Extract the (X, Y) coordinate from the center of the cell holding the provided text.  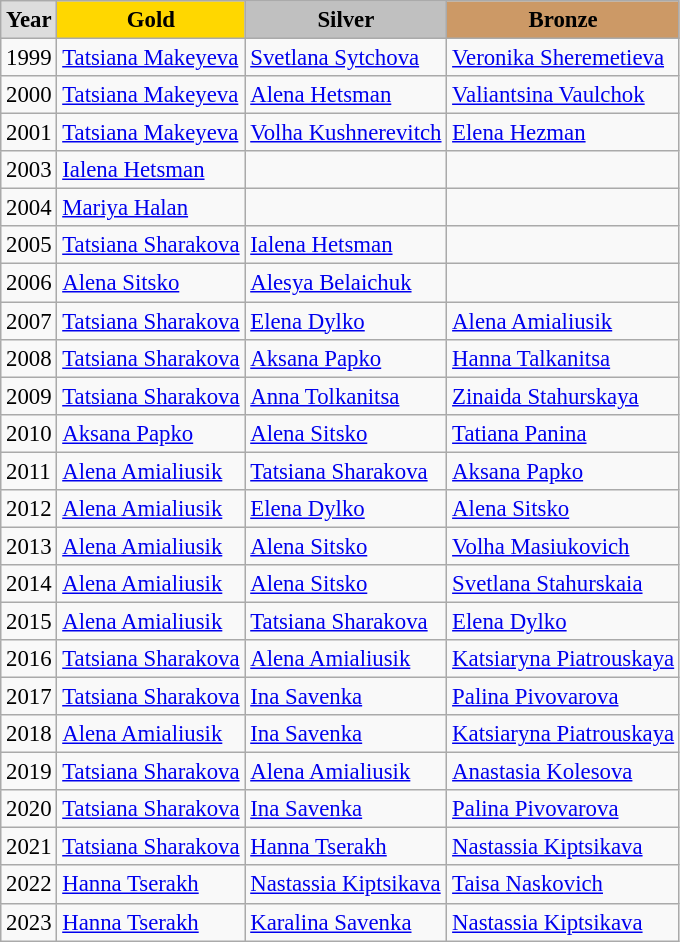
Veronika Sheremetieva (564, 58)
Svetlana Sytchova (346, 58)
2016 (29, 659)
2008 (29, 358)
Volha Masiukovich (564, 546)
Mariya Halan (151, 208)
2015 (29, 621)
Alena Hetsman (346, 95)
2007 (29, 321)
2022 (29, 885)
Gold (151, 20)
Alesya Belaichuk (346, 283)
Svetlana Stahurskaia (564, 584)
2011 (29, 471)
Anastasia Kolesova (564, 772)
2003 (29, 170)
2014 (29, 584)
2010 (29, 433)
2012 (29, 509)
2006 (29, 283)
2000 (29, 95)
Tatiana Panina (564, 433)
2005 (29, 245)
2018 (29, 734)
2020 (29, 809)
Silver (346, 20)
2023 (29, 922)
Zinaida Stahurskaya (564, 396)
Valiantsina Vaulchok (564, 95)
Taisa Naskovich (564, 885)
Volha Kushnerevitch (346, 133)
Karalina Savenka (346, 922)
Year (29, 20)
Elena Hezman (564, 133)
2001 (29, 133)
2021 (29, 847)
1999 (29, 58)
2017 (29, 697)
Hanna Talkanitsa (564, 358)
2009 (29, 396)
Bronze (564, 20)
2019 (29, 772)
2013 (29, 546)
Anna Tolkanitsa (346, 396)
2004 (29, 208)
